Provide the [X, Y] coordinate of the cell's center where the given text is located.  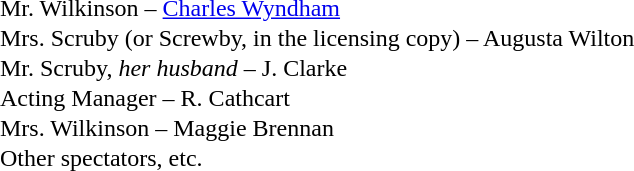
Acting Manager – R. Cathcart [317, 98]
Mrs. Scruby (or Screwby, in the licensing copy) – Augusta Wilton [317, 38]
Mrs. Wilkinson – Maggie Brennan [317, 128]
Mr. Scruby, her husband – J. Clarke [317, 68]
